Capture the cell that displays the provided text and extract its (X, Y) central coordinate. 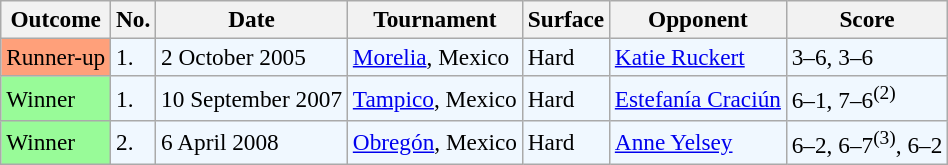
Anne Yelsey (698, 142)
Date (252, 19)
6–1, 7–6(2) (866, 98)
No. (134, 19)
Obregón, Mexico (434, 142)
Surface (566, 19)
2. (134, 142)
6 April 2008 (252, 142)
Morelia, Mexico (434, 57)
Katie Ruckert (698, 57)
6–2, 6–7(3), 6–2 (866, 142)
Runner-up (56, 57)
Outcome (56, 19)
Opponent (698, 19)
2 October 2005 (252, 57)
3–6, 3–6 (866, 57)
Tournament (434, 19)
Tampico, Mexico (434, 98)
Estefanía Craciún (698, 98)
10 September 2007 (252, 98)
Score (866, 19)
